Output the (X, Y) coordinate of the center of the cell containing the given text.  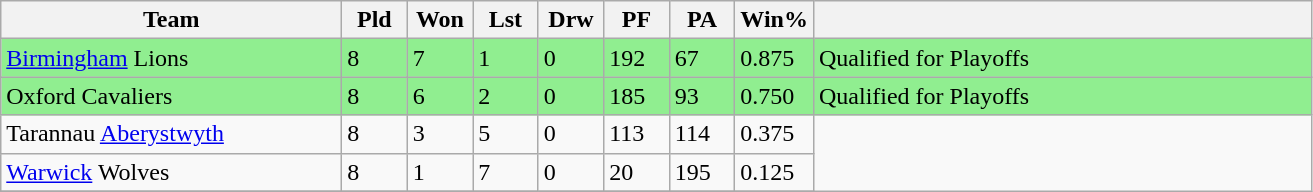
Team (172, 20)
Oxford Cavaliers (172, 96)
93 (702, 96)
Pld (375, 20)
0.125 (774, 172)
113 (637, 134)
0.750 (774, 96)
Win% (774, 20)
114 (702, 134)
185 (637, 96)
6 (440, 96)
2 (506, 96)
0.875 (774, 58)
Won (440, 20)
PA (702, 20)
67 (702, 58)
192 (637, 58)
0.375 (774, 134)
Tarannau Aberystwyth (172, 134)
PF (637, 20)
Warwick Wolves (172, 172)
195 (702, 172)
20 (637, 172)
5 (506, 134)
Birmingham Lions (172, 58)
Lst (506, 20)
Drw (571, 20)
3 (440, 134)
